Return the (x, y) coordinate for the center point of the cell that contains the specified text.  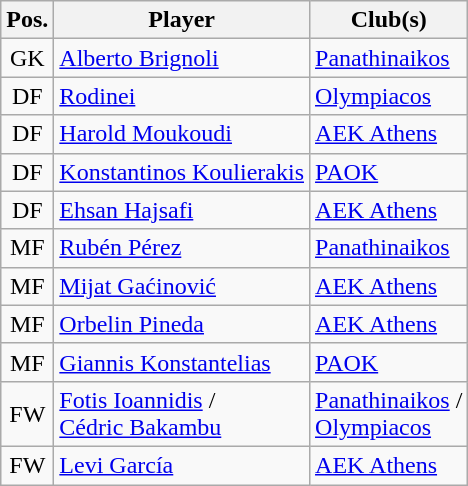
GK (28, 58)
Harold Moukoudi (182, 134)
Mijat Gaćinović (182, 286)
Orbelin Pineda (182, 324)
Rodinei (182, 96)
Pos. (28, 20)
Ehsan Hajsafi (182, 210)
Fotis Ioannidis / Cédric Bakambu (182, 414)
Levi García (182, 465)
Giannis Konstantelias (182, 362)
Club(s) (389, 20)
Player (182, 20)
Rubén Pérez (182, 248)
Panathinaikos /Olympiacos (389, 414)
Konstantinos Koulierakis (182, 172)
Alberto Brignoli (182, 58)
Olympiacos (389, 96)
